From the cell containing the given text, extract its center point as [X, Y] coordinate. 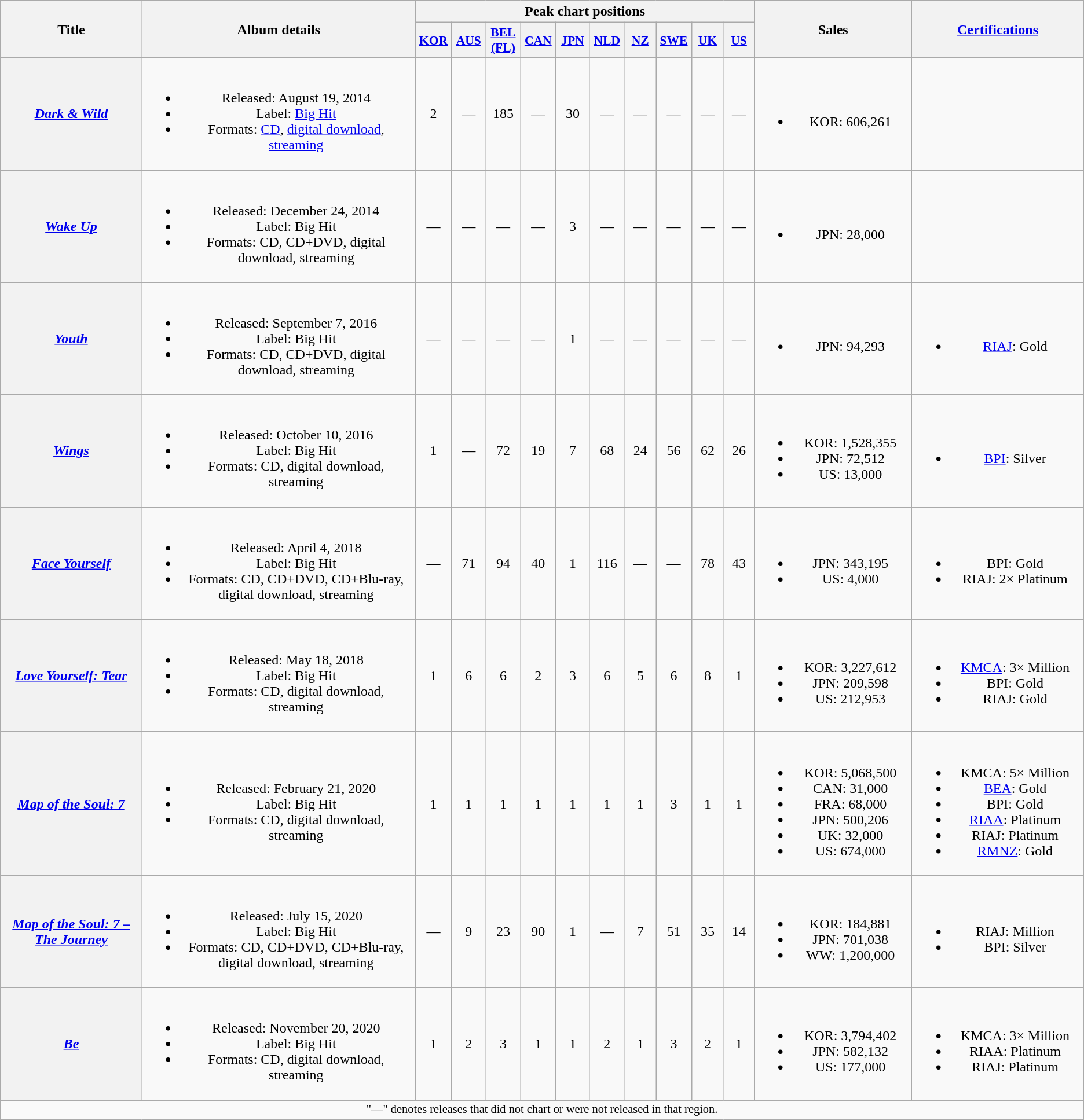
Youth [71, 339]
Released: September 7, 2016Label: Big HitFormats: CD, CD+DVD, digital download, streaming [279, 339]
35 [708, 931]
NLD [607, 41]
BPI: GoldRIAJ: 2× Platinum [998, 563]
Released: February 21, 2020Label: Big HitFormats: CD, digital download, streaming [279, 803]
RIAJ: MillionBPI: Silver [998, 931]
Map of the Soul: 7 – The Journey [71, 931]
14 [739, 931]
26 [739, 451]
24 [640, 451]
Released: July 15, 2020Label: Big HitFormats: CD, CD+DVD, CD+Blu-ray, digital download, streaming [279, 931]
BEL(FL) [503, 41]
Certifications [998, 29]
Love Yourself: Tear [71, 675]
23 [503, 931]
Dark & Wild [71, 114]
US [739, 41]
Be [71, 1044]
9 [468, 931]
KMCA: 5× MillionBEA: GoldBPI: GoldRIAA: PlatinumRIAJ: PlatinumRMNZ: Gold [998, 803]
71 [468, 563]
51 [674, 931]
Released: May 18, 2018Label: Big HitFormats: CD, digital download, streaming [279, 675]
KOR: 1,528,355JPN: 72,512US: 13,000 [833, 451]
Title [71, 29]
Released: December 24, 2014Label: Big HitFormats: CD, CD+DVD, digital download, streaming [279, 226]
40 [539, 563]
SWE [674, 41]
JPN: 28,000 [833, 226]
Sales [833, 29]
UK [708, 41]
JPN [573, 41]
94 [503, 563]
5 [640, 675]
Map of the Soul: 7 [71, 803]
43 [739, 563]
30 [573, 114]
56 [674, 451]
KOR: 3,227,612JPN: 209,598US: 212,953 [833, 675]
72 [503, 451]
KOR: 184,881JPN: 701,038WW: 1,200,000 [833, 931]
RIAJ: Gold [998, 339]
62 [708, 451]
Released: August 19, 2014Label: Big HitFormats: CD, digital download, streaming [279, 114]
Wings [71, 451]
Album details [279, 29]
Face Yourself [71, 563]
AUS [468, 41]
Released: April 4, 2018Label: Big HitFormats: CD, CD+DVD, CD+Blu-ray, digital download, streaming [279, 563]
KOR [433, 41]
Wake Up [71, 226]
KOR: 5,068,500CAN: 31,000FRA: 68,000JPN: 500,206UK: 32,000US: 674,000 [833, 803]
19 [539, 451]
68 [607, 451]
8 [708, 675]
KOR: 606,261 [833, 114]
116 [607, 563]
JPN: 94,293 [833, 339]
CAN [539, 41]
"—" denotes releases that did not chart or were not released in that region. [542, 1110]
185 [503, 114]
KOR: 3,794,402JPN: 582,132US: 177,000 [833, 1044]
JPN: 343,195US: 4,000 [833, 563]
NZ [640, 41]
78 [708, 563]
Peak chart positions [585, 12]
BPI: Silver [998, 451]
KMCA: 3× MillionBPI: GoldRIAJ: Gold [998, 675]
KMCA: 3× MillionRIAA: PlatinumRIAJ: Platinum [998, 1044]
Released: October 10, 2016Label: Big HitFormats: CD, digital download, streaming [279, 451]
90 [539, 931]
Released: November 20, 2020Label: Big HitFormats: CD, digital download, streaming [279, 1044]
